Provide the [X, Y] coordinate of the cell's center where the given text is located.  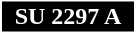
SU 2297 A [68, 17]
